Search for the cell housing the specified text and yield its [X, Y] center coordinate. 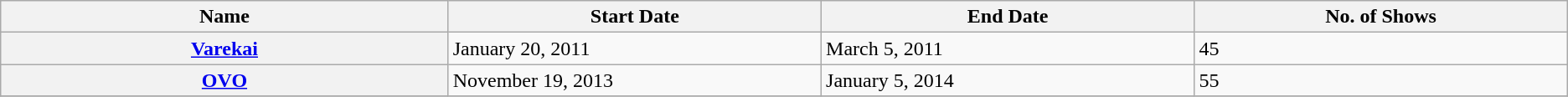
March 5, 2011 [1008, 48]
End Date [1008, 17]
45 [1380, 48]
Name [224, 17]
55 [1380, 80]
Varekai [224, 48]
November 19, 2013 [635, 80]
OVO [224, 80]
Start Date [635, 17]
January 20, 2011 [635, 48]
January 5, 2014 [1008, 80]
No. of Shows [1380, 17]
